Search for the cell housing the specified text and yield its [x, y] center coordinate. 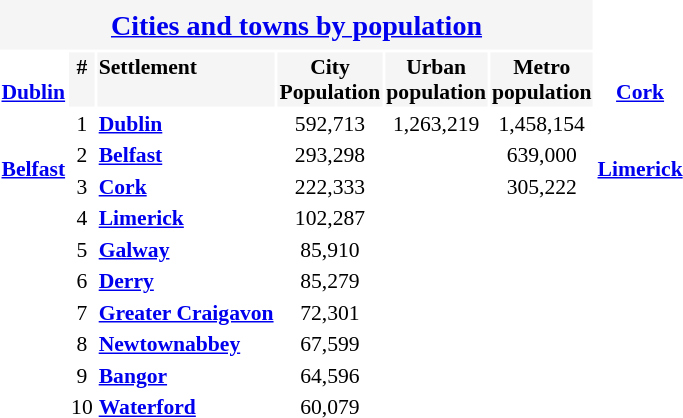
8 [82, 344]
Settlement [186, 80]
# [82, 80]
Bangor [186, 376]
5 [82, 250]
Belfast [186, 155]
Limerick [186, 218]
Galway [186, 250]
85,910 [330, 250]
1 [82, 124]
4 [82, 218]
64,596 [330, 376]
Greater Craigavon [186, 313]
Urbanpopu­lation [436, 80]
CityPopu­lation [330, 80]
Cork [186, 187]
Newtownabbey [186, 344]
67,599 [330, 344]
2 [82, 155]
6 [82, 281]
Cities and towns by population [296, 25]
9 [82, 376]
293,298 [330, 155]
222,333 [330, 187]
85,279 [330, 281]
305,222 [542, 187]
102,287 [330, 218]
639,000 [542, 155]
7 [82, 313]
1,458,154 [542, 124]
Metropopu­lation [542, 80]
Derry [186, 281]
72,301 [330, 313]
Dublin [186, 124]
592,713 [330, 124]
3 [82, 187]
1,263,219 [436, 124]
